Provide the (X, Y) coordinate of the cell's center where the given text is located.  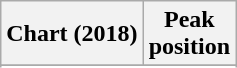
Peakposition (189, 34)
Chart (2018) (72, 34)
